Identify which cell holds the provided text, then report its [X, Y] central coordinate. 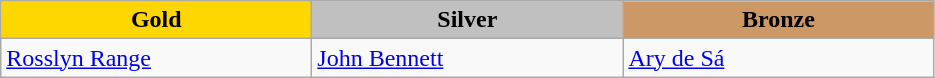
Bronze [778, 20]
Silver [468, 20]
Gold [156, 20]
Rosslyn Range [156, 58]
John Bennett [468, 58]
Ary de Sá [778, 58]
